Pinpoint the cell where the given text exists, returning its (X, Y) midpoint coordinate. 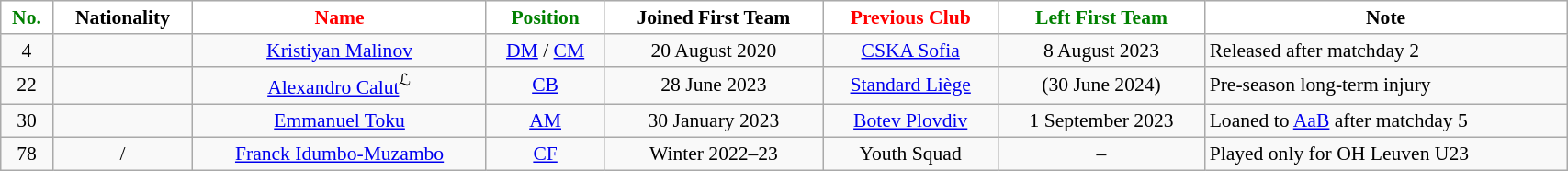
Nationality (123, 17)
Pre-season long-term injury (1386, 85)
DM / CM (545, 51)
Joined First Team (714, 17)
1 September 2023 (1100, 121)
AM (545, 121)
Note (1386, 17)
Played only for OH Leuven U23 (1386, 154)
Name (340, 17)
/ (123, 154)
30 (27, 121)
Kristiyan Malinov (340, 51)
CF (545, 154)
CSKA Sofia (910, 51)
Botev Plovdiv (910, 121)
8 August 2023 (1100, 51)
No. (27, 17)
Alexandro Calutℒ (340, 85)
30 January 2023 (714, 121)
– (1100, 154)
Previous Club (910, 17)
Emmanuel Toku (340, 121)
Winter 2022–23 (714, 154)
28 June 2023 (714, 85)
CB (545, 85)
Position (545, 17)
22 (27, 85)
20 August 2020 (714, 51)
Franck Idumbo-Muzambo (340, 154)
4 (27, 51)
Loaned to AaB after matchday 5 (1386, 121)
(30 June 2024) (1100, 85)
78 (27, 154)
Youth Squad (910, 154)
Left First Team (1100, 17)
Standard Liège (910, 85)
Released after matchday 2 (1386, 51)
